Identify which cell holds the provided text, then report its [X, Y] central coordinate. 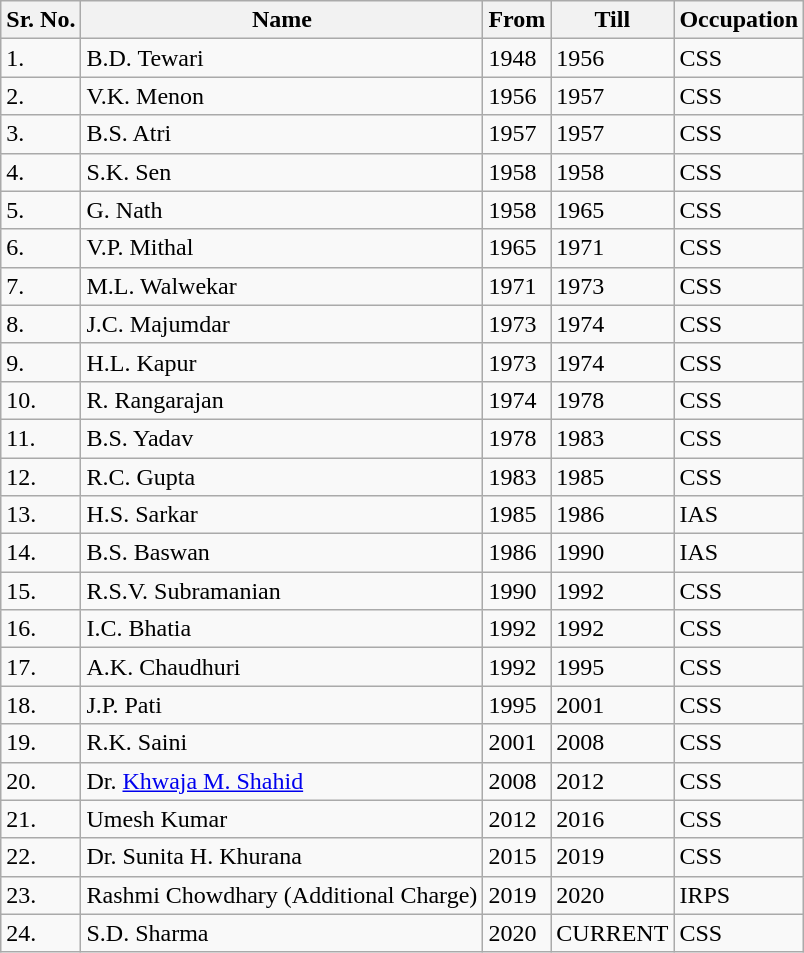
17. [41, 667]
B.S. Yadav [282, 438]
CURRENT [612, 933]
B.S. Atri [282, 134]
Rashmi Chowdhary (Additional Charge) [282, 895]
H.S. Sarkar [282, 515]
Name [282, 20]
Dr. Sunita H. Khurana [282, 857]
20. [41, 781]
R.K. Saini [282, 743]
12. [41, 477]
2016 [612, 819]
14. [41, 553]
B.S. Baswan [282, 553]
6. [41, 248]
22. [41, 857]
10. [41, 400]
Dr. Khwaja M. Shahid [282, 781]
R. Rangarajan [282, 400]
A.K. Chaudhuri [282, 667]
I.C. Bhatia [282, 629]
S.K. Sen [282, 172]
M.L. Walwekar [282, 286]
24. [41, 933]
18. [41, 705]
S.D. Sharma [282, 933]
V.P. Mithal [282, 248]
8. [41, 324]
V.K. Menon [282, 96]
Sr. No. [41, 20]
H.L. Kapur [282, 362]
5. [41, 210]
9. [41, 362]
2. [41, 96]
IRPS [739, 895]
B.D. Tewari [282, 58]
13. [41, 515]
16. [41, 629]
G. Nath [282, 210]
2015 [517, 857]
Occupation [739, 20]
From [517, 20]
Umesh Kumar [282, 819]
J.C. Majumdar [282, 324]
R.S.V. Subramanian [282, 591]
11. [41, 438]
7. [41, 286]
15. [41, 591]
1. [41, 58]
R.C. Gupta [282, 477]
19. [41, 743]
21. [41, 819]
23. [41, 895]
Till [612, 20]
1948 [517, 58]
4. [41, 172]
J.P. Pati [282, 705]
3. [41, 134]
